Return [X, Y] of the center of cell containing provided text 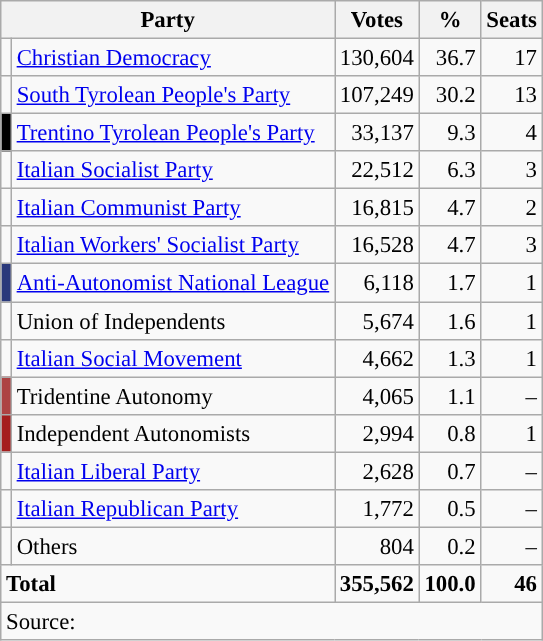
0.7 [450, 471]
130,604 [376, 58]
107,249 [376, 95]
0.5 [450, 509]
17 [512, 58]
0.2 [450, 546]
Trentino Tyrolean People's Party [172, 133]
Independent Autonomists [172, 433]
1.3 [450, 358]
2,994 [376, 433]
100.0 [450, 584]
1,772 [376, 509]
4 [512, 133]
33,137 [376, 133]
2,628 [376, 471]
Anti-Autonomist National League [172, 283]
Votes [376, 20]
9.3 [450, 133]
6,118 [376, 283]
36.7 [450, 58]
Italian Socialist Party [172, 170]
Party [168, 20]
Source: [272, 621]
1.6 [450, 321]
Union of Independents [172, 321]
Others [172, 546]
13 [512, 95]
22,512 [376, 170]
4,065 [376, 396]
0.8 [450, 433]
5,674 [376, 321]
2 [512, 208]
16,815 [376, 208]
Italian Republican Party [172, 509]
804 [376, 546]
4,662 [376, 358]
South Tyrolean People's Party [172, 95]
Italian Workers' Socialist Party [172, 245]
Tridentine Autonomy [172, 396]
355,562 [376, 584]
46 [512, 584]
Christian Democracy [172, 58]
Total [168, 584]
1.1 [450, 396]
16,528 [376, 245]
6.3 [450, 170]
Italian Social Movement [172, 358]
Italian Liberal Party [172, 471]
30.2 [450, 95]
% [450, 20]
Italian Communist Party [172, 208]
1.7 [450, 283]
Seats [512, 20]
